Identify which cell holds the provided text, then report its [X, Y] central coordinate. 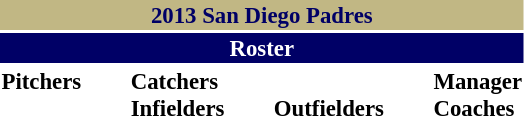
Roster [262, 48]
2013 San Diego Padres [262, 15]
